From the cell containing the given text, extract its center point as (X, Y) coordinate. 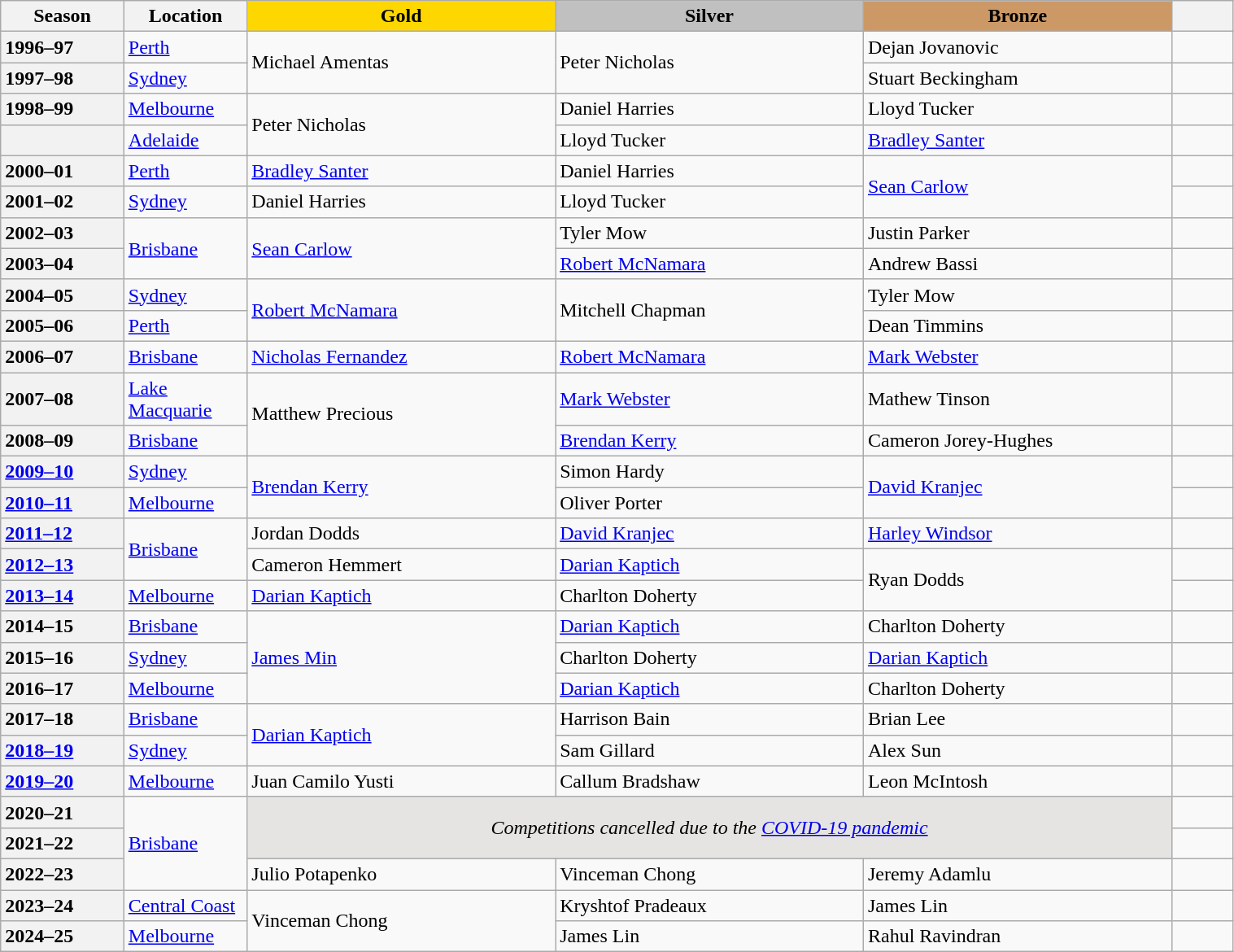
2001–02 (63, 202)
2009–10 (63, 472)
Season (63, 16)
Mitchell Chapman (709, 310)
Gold (402, 16)
2021–22 (63, 843)
2005–06 (63, 325)
Cameron Jorey-Hughes (1017, 441)
Justin Parker (1017, 233)
Bronze (1017, 16)
Alex Sun (1017, 750)
Jordan Dodds (402, 534)
Lake Macquarie (185, 399)
Mathew Tinson (1017, 399)
2012–13 (63, 565)
Harrison Bain (709, 719)
2017–18 (63, 719)
Silver (709, 16)
Oliver Porter (709, 503)
Leon McIntosh (1017, 781)
Matthew Precious (402, 415)
2018–19 (63, 750)
Cameron Hemmert (402, 565)
Simon Hardy (709, 472)
Callum Bradshaw (709, 781)
Ryan Dodds (1017, 580)
2019–20 (63, 781)
Andrew Bassi (1017, 264)
2023–24 (63, 906)
Kryshtof Pradeaux (709, 906)
2015–16 (63, 657)
Jeremy Adamlu (1017, 874)
1996–97 (63, 47)
Julio Potapenko (402, 874)
2007–08 (63, 399)
2010–11 (63, 503)
Rahul Ravindran (1017, 937)
2000–01 (63, 171)
2013–14 (63, 596)
Juan Camilo Yusti (402, 781)
2020–21 (63, 812)
1998–99 (63, 109)
2016–17 (63, 688)
James Min (402, 657)
Michael Amentas (402, 63)
Adelaide (185, 140)
Competitions cancelled due to the COVID-19 pandemic (709, 828)
Brian Lee (1017, 719)
1997–98 (63, 78)
2014–15 (63, 627)
Nicholas Fernandez (402, 356)
2006–07 (63, 356)
Sam Gillard (709, 750)
Stuart Beckingham (1017, 78)
2004–05 (63, 295)
2008–09 (63, 441)
Dejan Jovanovic (1017, 47)
Location (185, 16)
2003–04 (63, 264)
Central Coast (185, 906)
2011–12 (63, 534)
2022–23 (63, 874)
2024–25 (63, 937)
2002–03 (63, 233)
Dean Timmins (1017, 325)
Harley Windsor (1017, 534)
